Determine the (x, y) coordinate at the center of the cell enclosing the given text.  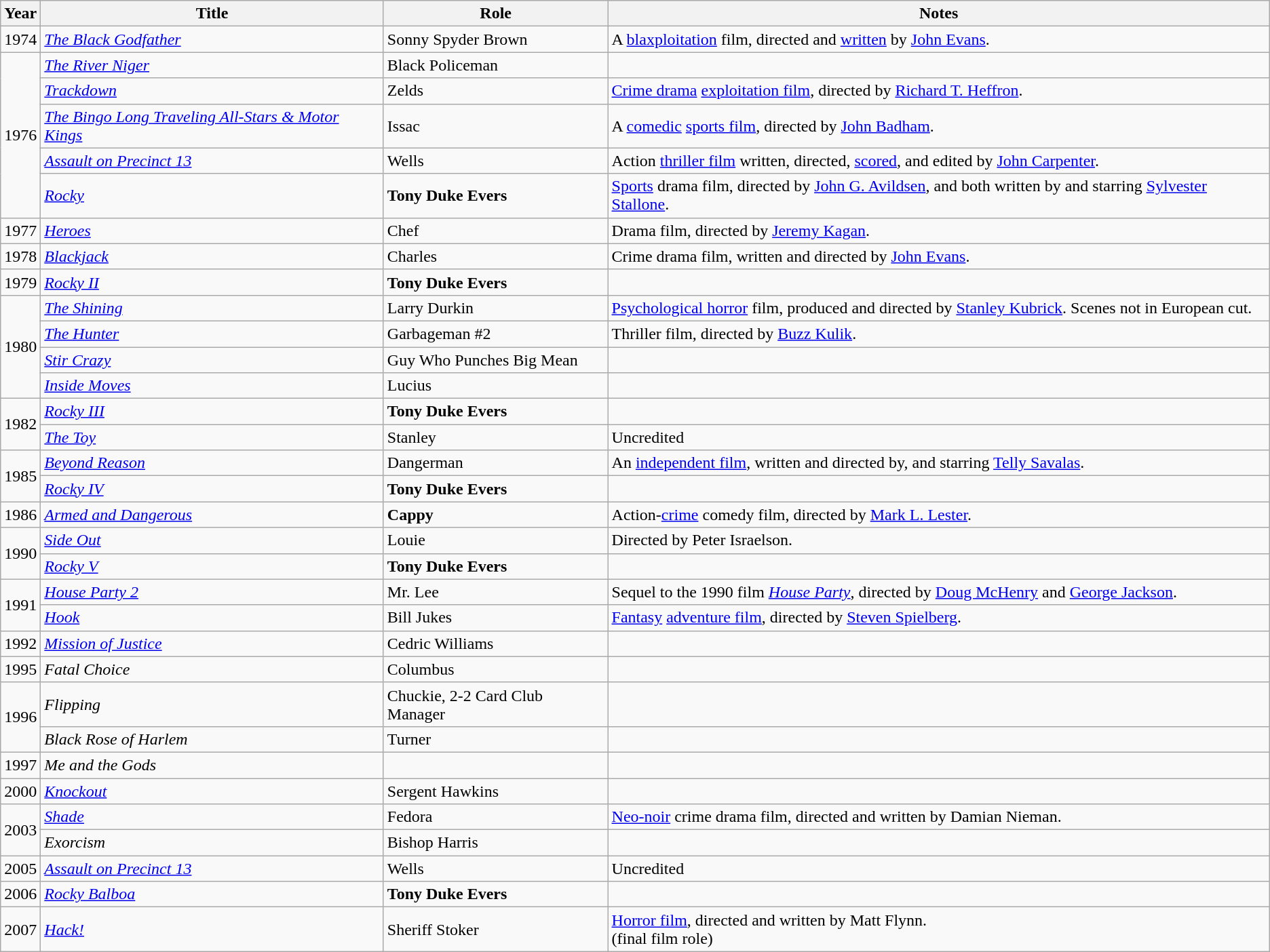
Me and the Gods (212, 765)
Rocky IV (212, 489)
Rocky II (212, 282)
Cappy (495, 515)
1977 (20, 231)
1976 (20, 135)
Exorcism (212, 843)
1986 (20, 515)
An independent film, written and directed by, and starring Telly Savalas. (939, 463)
Bill Jukes (495, 618)
Shade (212, 817)
1991 (20, 605)
1997 (20, 765)
A blaxploitation film, directed and written by John Evans. (939, 39)
House Party 2 (212, 592)
1990 (20, 553)
Charles (495, 256)
1978 (20, 256)
1992 (20, 643)
Heroes (212, 231)
Fatal Choice (212, 669)
Louie (495, 540)
2005 (20, 869)
The Toy (212, 437)
Thriller film, directed by Buzz Kulik. (939, 334)
Hook (212, 618)
Sergent Hawkins (495, 791)
The Bingo Long Traveling All-Stars & Motor Kings (212, 126)
Side Out (212, 540)
Role (495, 14)
Crime drama exploitation film, directed by Richard T. Heffron. (939, 91)
Notes (939, 14)
Black Policeman (495, 65)
Chef (495, 231)
Fedora (495, 817)
Psychological horror film, produced and directed by Stanley Kubrick. Scenes not in European cut. (939, 308)
Horror film, directed and written by Matt Flynn.(final film role) (939, 929)
Cedric Williams (495, 643)
Knockout (212, 791)
The Shining (212, 308)
Mr. Lee (495, 592)
2006 (20, 894)
The Hunter (212, 334)
A comedic sports film, directed by John Badham. (939, 126)
1985 (20, 476)
Sports drama film, directed by John G. Avildsen, and both written by and starring Sylvester Stallone. (939, 195)
Garbageman #2 (495, 334)
Year (20, 14)
Larry Durkin (495, 308)
The Black Godfather (212, 39)
2007 (20, 929)
Blackjack (212, 256)
Black Rose of Harlem (212, 739)
The River Niger (212, 65)
Columbus (495, 669)
Rocky Balboa (212, 894)
Action thriller film written, directed, scored, and edited by John Carpenter. (939, 161)
1996 (20, 717)
1980 (20, 346)
Sonny Spyder Brown (495, 39)
Hack! (212, 929)
Drama film, directed by Jeremy Kagan. (939, 231)
Bishop Harris (495, 843)
Action-crime comedy film, directed by Mark L. Lester. (939, 515)
Armed and Dangerous (212, 515)
Inside Moves (212, 386)
Guy Who Punches Big Mean (495, 360)
Stanley (495, 437)
Title (212, 14)
Mission of Justice (212, 643)
1995 (20, 669)
Lucius (495, 386)
1979 (20, 282)
Flipping (212, 704)
1974 (20, 39)
Chuckie, 2-2 Card Club Manager (495, 704)
Zelds (495, 91)
Issac (495, 126)
Turner (495, 739)
2003 (20, 830)
Stir Crazy (212, 360)
Directed by Peter Israelson. (939, 540)
1982 (20, 424)
Beyond Reason (212, 463)
Rocky III (212, 412)
Crime drama film, written and directed by John Evans. (939, 256)
Sequel to the 1990 film House Party, directed by Doug McHenry and George Jackson. (939, 592)
Dangerman (495, 463)
Neo-noir crime drama film, directed and written by Damian Nieman. (939, 817)
Fantasy adventure film, directed by Steven Spielberg. (939, 618)
Sheriff Stoker (495, 929)
2000 (20, 791)
Rocky (212, 195)
Rocky V (212, 566)
Trackdown (212, 91)
